Return the (X, Y) coordinate for the center point of the cell that contains the specified text.  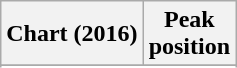
Peakposition (189, 34)
Chart (2016) (72, 34)
